Capture the cell that displays the provided text and extract its (X, Y) central coordinate. 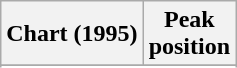
Chart (1995) (72, 34)
Peakposition (189, 34)
